Search for the cell housing the specified text and yield its (x, y) center coordinate. 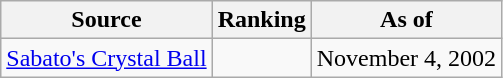
Ranking (262, 20)
November 4, 2002 (406, 58)
Sabato's Crystal Ball (106, 58)
As of (406, 20)
Source (106, 20)
